From the cell containing the given text, extract its center point as (x, y) coordinate. 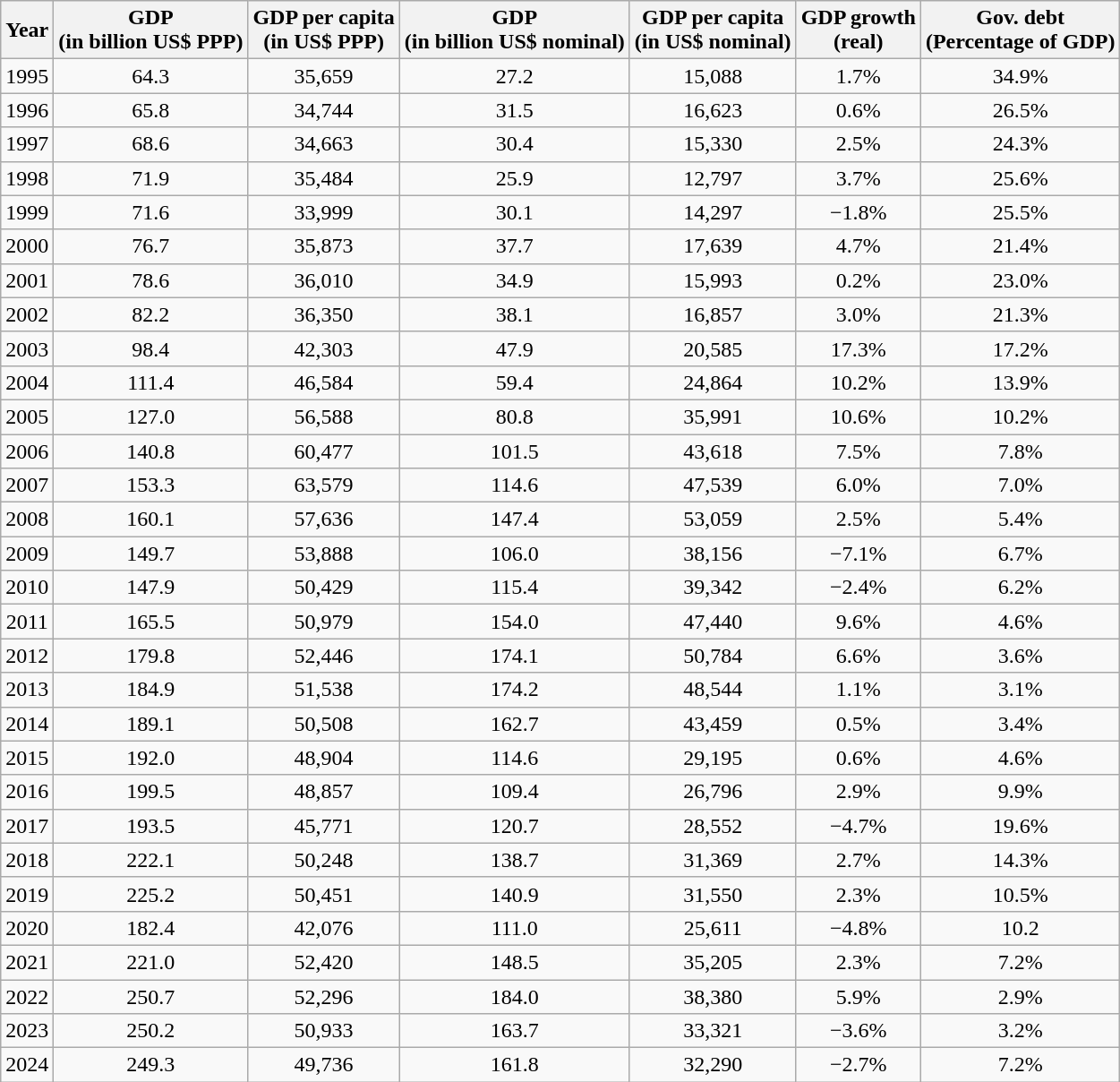
50,933 (324, 1031)
225.2 (150, 894)
31,550 (713, 894)
2002 (27, 314)
182.4 (150, 928)
222.1 (150, 860)
−4.8% (858, 928)
31,369 (713, 860)
24.3% (1021, 144)
2017 (27, 826)
15,330 (713, 144)
21.3% (1021, 314)
3.0% (858, 314)
80.8 (514, 416)
174.1 (514, 656)
10.5% (1021, 894)
111.4 (150, 382)
76.7 (150, 246)
50,784 (713, 656)
2.7% (858, 860)
16,857 (713, 314)
48,857 (324, 792)
13.9% (1021, 382)
30.4 (514, 144)
34.9 (514, 280)
6.2% (1021, 588)
56,588 (324, 416)
174.2 (514, 690)
109.4 (514, 792)
47.9 (514, 348)
2011 (27, 622)
78.6 (150, 280)
153.3 (150, 485)
24,864 (713, 382)
35,205 (713, 962)
2023 (27, 1031)
2010 (27, 588)
48,544 (713, 690)
17.2% (1021, 348)
36,010 (324, 280)
7.5% (858, 451)
52,296 (324, 997)
0.5% (858, 724)
26.5% (1021, 110)
140.8 (150, 451)
1.1% (858, 690)
27.2 (514, 76)
2013 (27, 690)
189.1 (150, 724)
50,451 (324, 894)
52,420 (324, 962)
162.7 (514, 724)
160.1 (150, 520)
25.5% (1021, 212)
35,991 (713, 416)
36,350 (324, 314)
161.8 (514, 1065)
101.5 (514, 451)
2012 (27, 656)
2022 (27, 997)
33,321 (713, 1031)
2006 (27, 451)
71.6 (150, 212)
Gov. debt(Percentage of GDP) (1021, 30)
32,290 (713, 1065)
6.6% (858, 656)
147.4 (514, 520)
−1.8% (858, 212)
163.7 (514, 1031)
148.5 (514, 962)
52,446 (324, 656)
38,156 (713, 554)
184.9 (150, 690)
147.9 (150, 588)
2001 (27, 280)
16,623 (713, 110)
12,797 (713, 178)
7.8% (1021, 451)
1.7% (858, 76)
199.5 (150, 792)
2007 (27, 485)
47,539 (713, 485)
111.0 (514, 928)
184.0 (514, 997)
60,477 (324, 451)
193.5 (150, 826)
−7.1% (858, 554)
17.3% (858, 348)
26,796 (713, 792)
5.9% (858, 997)
30.1 (514, 212)
1996 (27, 110)
35,659 (324, 76)
2005 (27, 416)
2020 (27, 928)
43,459 (713, 724)
50,429 (324, 588)
3.6% (1021, 656)
140.9 (514, 894)
57,636 (324, 520)
46,584 (324, 382)
50,508 (324, 724)
53,888 (324, 554)
2009 (27, 554)
9.6% (858, 622)
−3.6% (858, 1031)
71.9 (150, 178)
2014 (27, 724)
2008 (27, 520)
1999 (27, 212)
120.7 (514, 826)
5.4% (1021, 520)
50,979 (324, 622)
47,440 (713, 622)
64.3 (150, 76)
37.7 (514, 246)
249.3 (150, 1065)
6.7% (1021, 554)
25.9 (514, 178)
2018 (27, 860)
14,297 (713, 212)
49,736 (324, 1065)
14.3% (1021, 860)
20,585 (713, 348)
250.7 (150, 997)
GDP growth(real) (858, 30)
15,088 (713, 76)
43,618 (713, 451)
42,303 (324, 348)
42,076 (324, 928)
34,744 (324, 110)
−4.7% (858, 826)
250.2 (150, 1031)
2024 (27, 1065)
53,059 (713, 520)
23.0% (1021, 280)
4.7% (858, 246)
38.1 (514, 314)
6.0% (858, 485)
34,663 (324, 144)
179.8 (150, 656)
149.7 (150, 554)
33,999 (324, 212)
59.4 (514, 382)
35,873 (324, 246)
221.0 (150, 962)
68.6 (150, 144)
GDP(in billion US$ PPP) (150, 30)
154.0 (514, 622)
GDP per capita(in US$ nominal) (713, 30)
127.0 (150, 416)
19.6% (1021, 826)
106.0 (514, 554)
25.6% (1021, 178)
15,993 (713, 280)
51,538 (324, 690)
GDP per capita(in US$ PPP) (324, 30)
138.7 (514, 860)
39,342 (713, 588)
34.9% (1021, 76)
98.4 (150, 348)
25,611 (713, 928)
45,771 (324, 826)
2019 (27, 894)
−2.7% (858, 1065)
2015 (27, 758)
0.2% (858, 280)
2004 (27, 382)
31.5 (514, 110)
115.4 (514, 588)
2016 (27, 792)
GDP(in billion US$ nominal) (514, 30)
28,552 (713, 826)
2003 (27, 348)
3.2% (1021, 1031)
29,195 (713, 758)
7.0% (1021, 485)
1997 (27, 144)
192.0 (150, 758)
10.6% (858, 416)
3.7% (858, 178)
3.4% (1021, 724)
82.2 (150, 314)
65.8 (150, 110)
1998 (27, 178)
3.1% (1021, 690)
2021 (27, 962)
165.5 (150, 622)
48,904 (324, 758)
63,579 (324, 485)
10.2 (1021, 928)
1995 (27, 76)
9.9% (1021, 792)
38,380 (713, 997)
35,484 (324, 178)
2000 (27, 246)
Year (27, 30)
−2.4% (858, 588)
21.4% (1021, 246)
50,248 (324, 860)
17,639 (713, 246)
